Search for the cell housing the specified text and yield its (X, Y) center coordinate. 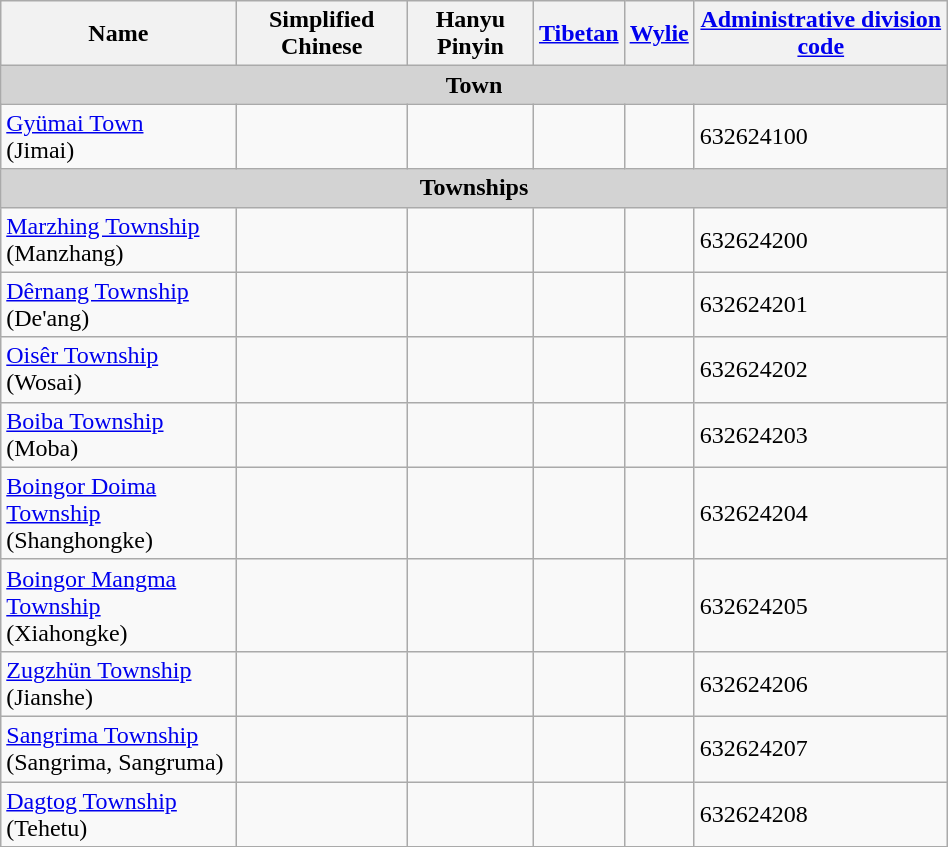
632624100 (820, 136)
Zugzhün Township(Jianshe) (118, 684)
Administrative division code (820, 34)
Boingor Doima Township(Shanghongke) (118, 513)
632624207 (820, 748)
Town (474, 85)
Dagtog Township(Tehetu) (118, 814)
Townships (474, 188)
Tibetan (578, 34)
Hanyu Pinyin (470, 34)
Dêrnang Township(De'ang) (118, 304)
Marzhing Township(Manzhang) (118, 240)
632624206 (820, 684)
Boingor Mangma Township(Xiahongke) (118, 605)
632624204 (820, 513)
Oisêr Township(Wosai) (118, 370)
632624208 (820, 814)
Name (118, 34)
Simplified Chinese (322, 34)
Gyümai Town(Jimai) (118, 136)
Boiba Township(Moba) (118, 434)
Wylie (659, 34)
632624200 (820, 240)
Sangrima Township(Sangrima, Sangruma) (118, 748)
632624205 (820, 605)
632624201 (820, 304)
632624202 (820, 370)
632624203 (820, 434)
